Detect which cell encompasses the target text, then output its [x, y] center coordinate. 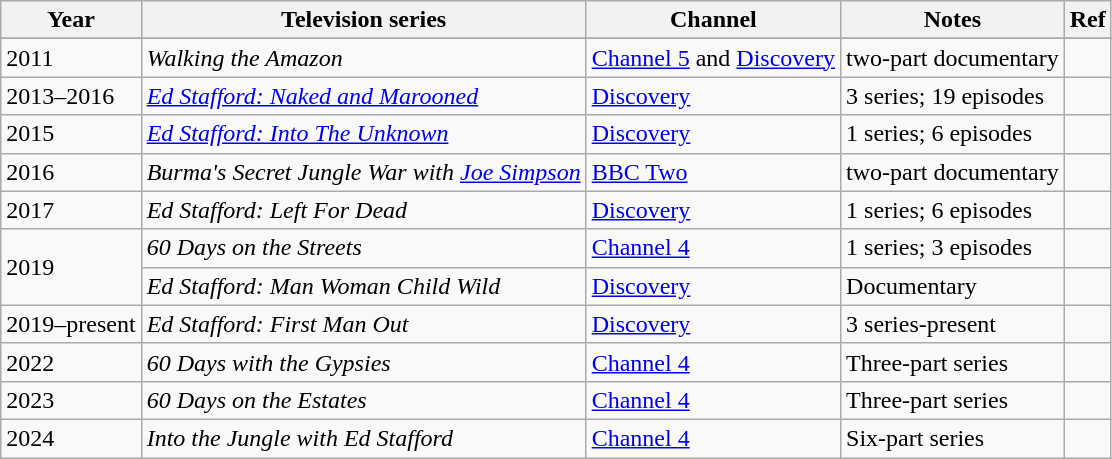
Year [71, 20]
2022 [71, 362]
Notes [953, 20]
2023 [71, 400]
2015 [71, 134]
2017 [71, 210]
3 series-present [953, 324]
Television series [364, 20]
Ed Stafford: Man Woman Child Wild [364, 286]
2011 [71, 58]
Ed Stafford: Naked and Marooned [364, 96]
2016 [71, 172]
Ed Stafford: Into The Unknown [364, 134]
BBC Two [713, 172]
Channel [713, 20]
Burma's Secret Jungle War with Joe Simpson [364, 172]
2013–2016 [71, 96]
Walking the Amazon [364, 58]
2019 [71, 267]
Documentary [953, 286]
2019–present [71, 324]
Ed Stafford: First Man Out [364, 324]
Six-part series [953, 438]
60 Days on the Estates [364, 400]
Into the Jungle with Ed Stafford [364, 438]
2024 [71, 438]
3 series; 19 episodes [953, 96]
Ref [1088, 20]
60 Days with the Gypsies [364, 362]
60 Days on the Streets [364, 248]
Ed Stafford: Left For Dead [364, 210]
Channel 5 and Discovery [713, 58]
1 series; 3 episodes [953, 248]
